Return the (X, Y) coordinate for the center point of the cell that contains the specified text.  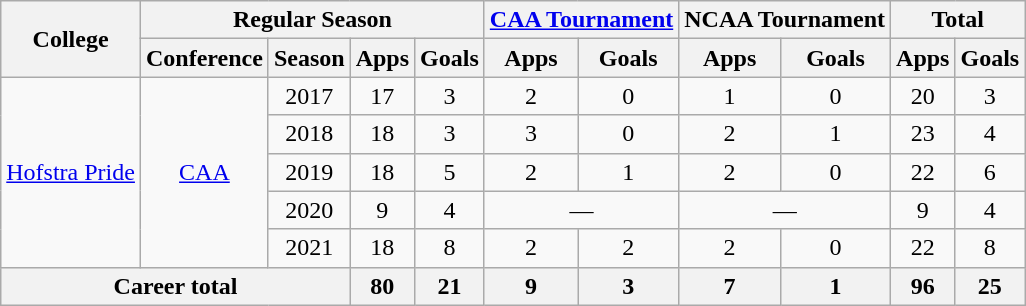
5 (450, 172)
20 (923, 96)
2019 (309, 172)
Hofstra Pride (71, 172)
College (71, 39)
2020 (309, 210)
6 (990, 172)
7 (730, 286)
2017 (309, 96)
21 (450, 286)
Season (309, 58)
CAA Tournament (581, 20)
2021 (309, 248)
80 (382, 286)
96 (923, 286)
2018 (309, 134)
NCAA Tournament (785, 20)
Total (958, 20)
Conference (204, 58)
Regular Season (312, 20)
25 (990, 286)
CAA (204, 172)
Career total (176, 286)
17 (382, 96)
23 (923, 134)
